Output the (x, y) coordinate of the center of the cell containing the given text.  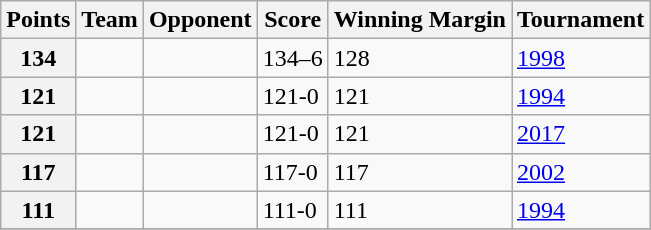
117-0 (292, 172)
134 (38, 58)
Opponent (200, 20)
Points (38, 20)
134–6 (292, 58)
Tournament (581, 20)
Winning Margin (420, 20)
111-0 (292, 210)
2002 (581, 172)
128 (420, 58)
1998 (581, 58)
2017 (581, 134)
Score (292, 20)
Team (110, 20)
